Detect which cell encompasses the target text, then output its [X, Y] center coordinate. 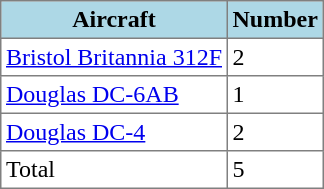
1 [275, 95]
Douglas DC-4 [114, 132]
Total [114, 170]
Douglas DC-6AB [114, 95]
Number [275, 20]
Aircraft [114, 20]
Bristol Britannia 312F [114, 57]
5 [275, 170]
